Provide the (x, y) coordinate of the cell's center where the given text is located.  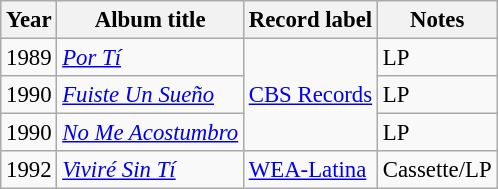
Notes (436, 20)
Cassette/LP (436, 170)
Year (29, 20)
1989 (29, 58)
Viviré Sin Tí (150, 170)
Record label (310, 20)
1992 (29, 170)
CBS Records (310, 96)
No Me Acostumbro (150, 133)
Por Tí (150, 58)
Album title (150, 20)
WEA-Latina (310, 170)
Fuiste Un Sueño (150, 95)
